Identify which cell holds the provided text, then report its [X, Y] central coordinate. 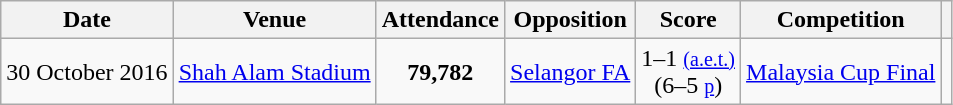
Shah Alam Stadium [274, 72]
Selangor FA [570, 72]
30 October 2016 [87, 72]
Competition [841, 20]
Opposition [570, 20]
Attendance [440, 20]
79,782 [440, 72]
Malaysia Cup Final [841, 72]
Score [688, 20]
1–1 (a.e.t.)(6–5 p) [688, 72]
Venue [274, 20]
Date [87, 20]
